Provide the (x, y) coordinate of the cell's center where the given text is located.  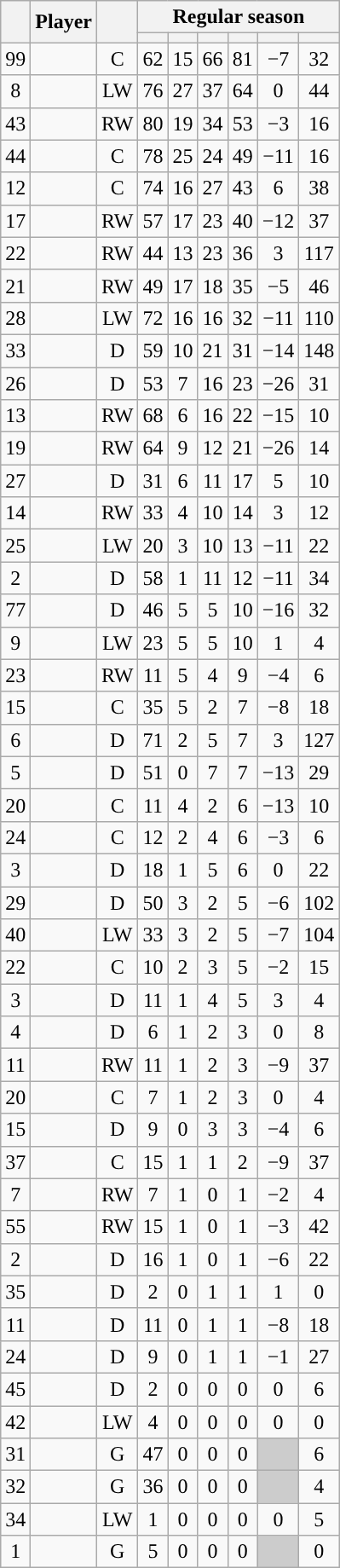
117 (319, 253)
76 (153, 91)
102 (319, 903)
77 (15, 610)
51 (153, 772)
55 (15, 1227)
71 (153, 740)
50 (153, 903)
72 (153, 318)
−15 (278, 416)
26 (15, 383)
−12 (278, 221)
68 (153, 416)
−5 (278, 286)
62 (153, 59)
78 (153, 156)
59 (153, 350)
Player (64, 22)
58 (153, 578)
110 (319, 318)
−14 (278, 350)
−16 (278, 610)
80 (153, 124)
99 (15, 59)
127 (319, 740)
66 (213, 59)
45 (15, 1389)
38 (319, 188)
104 (319, 935)
148 (319, 350)
Regular season (239, 17)
74 (153, 188)
57 (153, 221)
−1 (278, 1357)
81 (242, 59)
28 (15, 318)
47 (153, 1455)
